Return the (X, Y) coordinate for the center point of the cell that contains the specified text.  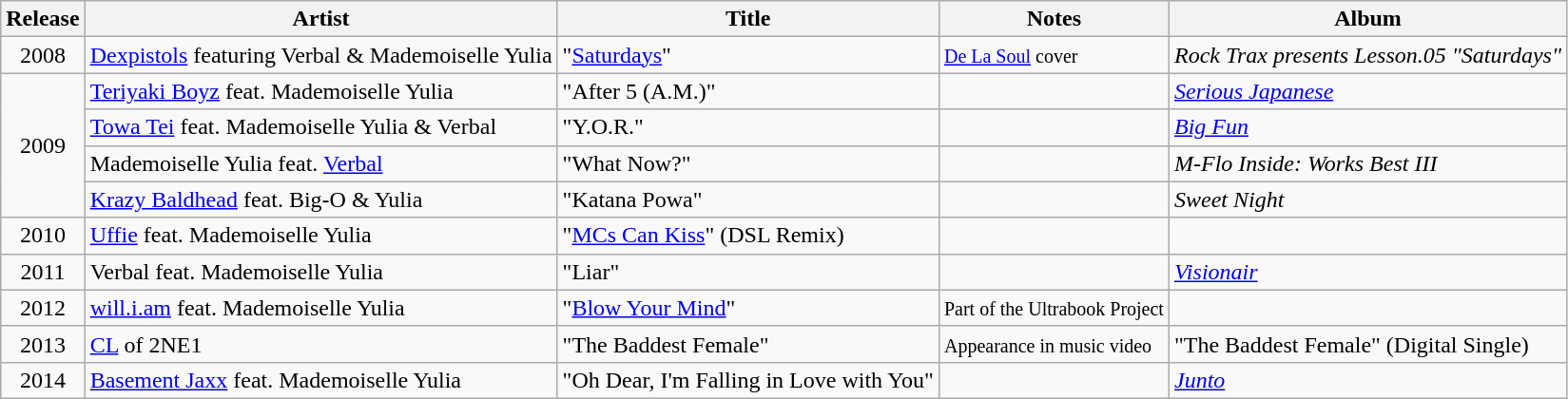
2009 (43, 145)
"After 5 (A.M.)" (747, 91)
Title (747, 19)
Big Fun (1367, 127)
Release (43, 19)
Dexpistols featuring Verbal & Mademoiselle Yulia (321, 55)
Junto (1367, 380)
Uffie feat. Mademoiselle Yulia (321, 236)
Krazy Baldhead feat. Big-O & Yulia (321, 199)
"Blow Your Mind" (747, 308)
Towa Tei feat. Mademoiselle Yulia & Verbal (321, 127)
Appearance in music video (1054, 344)
"Katana Powa" (747, 199)
2013 (43, 344)
M-Flo Inside: Works Best III (1367, 163)
"The Baddest Female" (747, 344)
2011 (43, 272)
Basement Jaxx feat. Mademoiselle Yulia (321, 380)
"Saturdays" (747, 55)
Notes (1054, 19)
Teriyaki Boyz feat. Mademoiselle Yulia (321, 91)
2010 (43, 236)
CL of 2NE1 (321, 344)
Sweet Night (1367, 199)
Artist (321, 19)
"Oh Dear, I'm Falling in Love with You" (747, 380)
Visionair (1367, 272)
"MCs Can Kiss" (DSL Remix) (747, 236)
2008 (43, 55)
"What Now?" (747, 163)
"Y.O.R." (747, 127)
Verbal feat. Mademoiselle Yulia (321, 272)
De La Soul cover (1054, 55)
Rock Trax presents Lesson.05 "Saturdays" (1367, 55)
2012 (43, 308)
Part of the Ultrabook Project (1054, 308)
Mademoiselle Yulia feat. Verbal (321, 163)
Serious Japanese (1367, 91)
will.i.am feat. Mademoiselle Yulia (321, 308)
Album (1367, 19)
"The Baddest Female" (Digital Single) (1367, 344)
"Liar" (747, 272)
2014 (43, 380)
